Search for the cell housing the specified text and yield its (x, y) center coordinate. 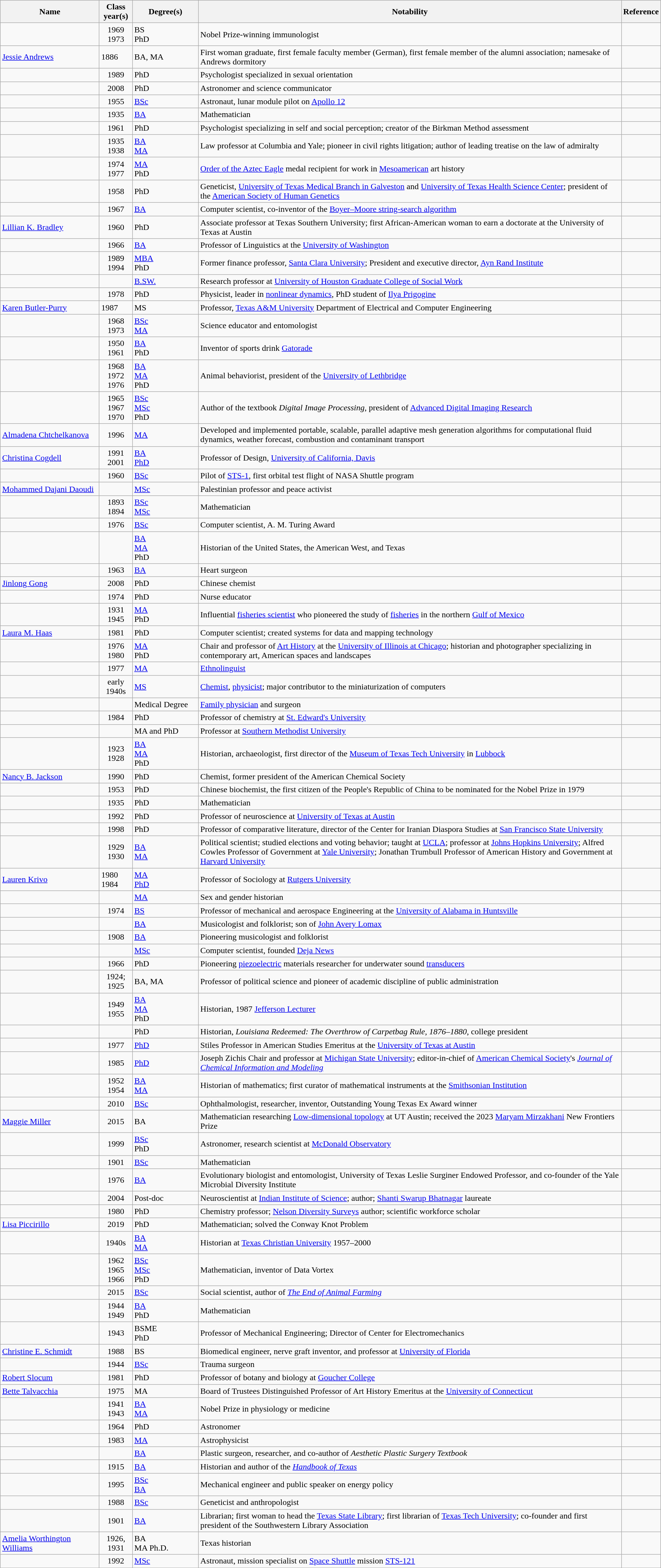
1915 (116, 1467)
MBAPhD (165, 263)
2019 (116, 1225)
Chemistry professor; Nelson Diversity Surveys author; scientific workforce scholar (410, 1211)
Class year(s) (116, 12)
Chemist, former president of the American Chemical Society (410, 776)
1908 (116, 937)
Chinese biochemist, the first citizen of the People's Republic of China to be nominated for the Nobel Prize in 1979 (410, 789)
19761980 (116, 651)
Plastic surgeon, researcher, and co-author of Aesthetic Plastic Surgery Textbook (410, 1453)
First woman graduate, first female faculty member (German), first female member of the alumni association; namesake of Andrews dormitory (410, 57)
Mathematician researching Low-dimensional topology at UT Austin; received the 2023 Maryam Mirzakhani New Frontiers Prize (410, 1122)
1983 (116, 1440)
Bette Talvacchia (50, 1391)
1943 (116, 1333)
Author of the textbook Digital Image Processing, president of Advanced Digital Imaging Research (410, 408)
19741977 (116, 169)
Historian at Texas Christian University 1957–2000 (410, 1242)
BScPhD (165, 1144)
Psychologist specializing in self and social perception; creator of the Birkman Method assessment (410, 128)
BA PhD (165, 1311)
Astrophysicist (410, 1440)
Family physician and surgeon (410, 704)
Pioneering musicologist and folklorist (410, 937)
Law professor at Columbia and Yale; pioneer in civil rights litigation; author of leading treatise on the law of admiralty (410, 146)
Name (50, 12)
19441949 (116, 1311)
1944 (116, 1364)
Lauren Krivo (50, 879)
Computer scientist; created systems for data and mapping technology (410, 633)
1978 (116, 294)
19912001 (116, 458)
Karen Butler-Purry (50, 308)
1955 (116, 101)
1999 (116, 1144)
Biomedical engineer, nerve graft inventor, and professor at University of Florida (410, 1351)
Social scientist, author of The End of Animal Farming (410, 1292)
19351938 (116, 146)
Robert Slocum (50, 1377)
Professor of Linguistics at the University of Washington (410, 245)
Professor of political science and pioneer of academic discipline of public administration (410, 982)
19521954 (116, 1086)
Professor of mechanical and aerospace Engineering at the University of Alabama in Huntsville (410, 911)
Science educator and entomologist (410, 325)
Professor of botany and biology at Goucher College (410, 1377)
Research professor at University of Houston Graduate College of Social Work (410, 281)
Professor of neuroscience at University of Texas at Austin (410, 816)
1967 (116, 209)
1996 (116, 435)
1975 (116, 1391)
Professor, Texas A&M University Department of Electrical and Computer Engineering (410, 308)
Palestinian professor and peace activist (410, 489)
BScMSc (165, 507)
Professor at Southern Methodist University (410, 731)
1984 (116, 718)
19291930 (116, 852)
1924; 1925 (116, 982)
Historian, Louisiana Redeemed: The Overthrow of Carpetbag Rule, 1876–1880, college president (410, 1032)
Christine E. Schmidt (50, 1351)
Animal behaviorist, president of the University of Lethbridge (410, 376)
Astronomer (410, 1427)
Nobel Prize in physiology or medicine (410, 1409)
Post-doc (165, 1198)
196519671970 (116, 408)
Stiles Professor in American Studies Emeritus at the University of Texas at Austin (410, 1045)
Christina Cogdell (50, 458)
BSME PhD (165, 1333)
Former finance professor, Santa Clara University; President and executive director, Ayn Rand Institute (410, 263)
18931894 (116, 507)
Order of the Aztec Eagle medal recipient for work in Mesoamerican art history (410, 169)
1987 (116, 308)
1940s (116, 1242)
Professor of Mechanical Engineering; Director of Center for Electromechanics (410, 1333)
Jinlong Gong (50, 584)
Historian of the United States, the American West, and Texas (410, 548)
1961 (116, 128)
Chinese chemist (410, 584)
1964 (116, 1427)
Nancy B. Jackson (50, 776)
Associate professor at Texas Southern University; first African-American woman to earn a doctorate at the University of Texas at Austin (410, 227)
Almadena Chtchelkanova (50, 435)
B.SW. (165, 281)
1958 (116, 191)
BAMA Ph.D. (165, 1543)
196819721976 (116, 376)
1998 (116, 829)
Mechanical engineer and public speaker on energy policy (410, 1485)
Historian of mathematics; first curator of mathematical instruments at the Smithsonian Institution (410, 1086)
1985 (116, 1063)
Nobel Prize-winning immunologist (410, 34)
19691973 (116, 34)
Pilot of STS-1, first orbital test flight of NASA Shuttle program (410, 476)
1989 (116, 75)
Lisa Piccirillo (50, 1225)
Sex and gender historian (410, 897)
1963 (116, 570)
Chemist, physicist; major contributor to the miniaturization of computers (410, 686)
Texas historian (410, 1543)
Historian, archaeologist, first director of the Museum of Texas Tech University in Lubbock (410, 754)
Physicist, leader in nonlinear dynamics, PhD student of Ilya Prigogine (410, 294)
BScMA (165, 325)
Ethnolinguist (410, 669)
Astronaut, lunar module pilot on Apollo 12 (410, 101)
1886 (116, 57)
19681973 (116, 325)
Neuroscientist at Indian Institute of Science; author; Shanti Swarup Bhatnagar laureate (410, 1198)
Nurse educator (410, 597)
Jessie Andrews (50, 57)
Mathematician, inventor of Data Vortex (410, 1270)
2004 (116, 1198)
Influential fisheries scientist who pioneered the study of fisheries in the northern Gulf of Mexico (410, 615)
Mathematician; solved the Conway Knot Problem (410, 1225)
Pioneering piezoelectric materials researcher for underwater sound transducers (410, 964)
Professor of Design, University of California, Davis (410, 458)
Laura M. Haas (50, 633)
Medical Degree (165, 704)
2010 (116, 1103)
19311945 (116, 615)
Historian and author of the Handbook of Texas (410, 1467)
MA and PhD (165, 731)
Notability (410, 12)
Astronaut, mission specialist on Space Shuttle mission STS-121 (410, 1561)
Astronomer and science communicator (410, 88)
Computer scientist, founded Deja News (410, 950)
19501961 (116, 348)
Reference (641, 12)
1995 (116, 1485)
1980 (116, 1211)
Board of Trustees Distinguished Professor of Art History Emeritus at the University of Connecticut (410, 1391)
Maggie Miller (50, 1122)
Amelia Worthington Williams (50, 1543)
Lillian K. Bradley (50, 227)
Psychologist specialized in sexual orientation (410, 75)
Professor of chemistry at St. Edward's University (410, 718)
Historian, 1987 Jefferson Lecturer (410, 1009)
Mohammed Dajani Daoudi (50, 489)
19231928 (116, 754)
Musicologist and folklorist; son of John Avery Lomax (410, 924)
19801984 (116, 879)
Heart surgeon (410, 570)
BSPhD (165, 34)
Inventor of sports drink Gatorade (410, 348)
Degree(s) (165, 12)
1953 (116, 789)
Computer scientist, co-inventor of the Boyer–Moore string-search algorithm (410, 209)
Professor of comparative literature, director of the Center for Iranian Diaspora Studies at San Francisco State University (410, 829)
Geneticist and anthropologist (410, 1503)
1926, 1931 (116, 1543)
Computer scientist, A. M. Turing Award (410, 525)
196219651966 (116, 1270)
19891994 (116, 263)
early1940s (116, 686)
Ophthalmologist, researcher, inventor, Outstanding Young Texas Ex Award winner (410, 1103)
BSc BA (165, 1485)
19491955 (116, 1009)
Trauma surgeon (410, 1364)
Professor of Sociology at Rutgers University (410, 879)
1990 (116, 776)
Astronomer, research scientist at McDonald Observatory (410, 1144)
1941 1943 (116, 1409)
